Identify which cell holds the provided text, then report its [x, y] central coordinate. 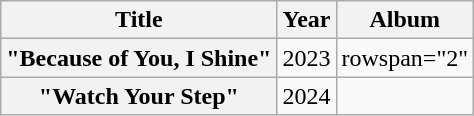
2023 [306, 58]
rowspan="2" [405, 58]
"Because of You, I Shine" [139, 58]
"Watch Your Step" [139, 96]
Title [139, 20]
Album [405, 20]
2024 [306, 96]
Year [306, 20]
